Return [x, y] of the center of cell containing provided text 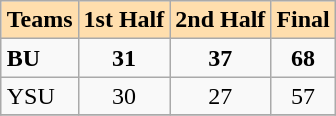
YSU [40, 96]
30 [124, 96]
37 [220, 58]
2nd Half [220, 20]
27 [220, 96]
1st Half [124, 20]
Final [303, 20]
68 [303, 58]
57 [303, 96]
BU [40, 58]
31 [124, 58]
Teams [40, 20]
